Return [X, Y] of the center of cell containing provided text 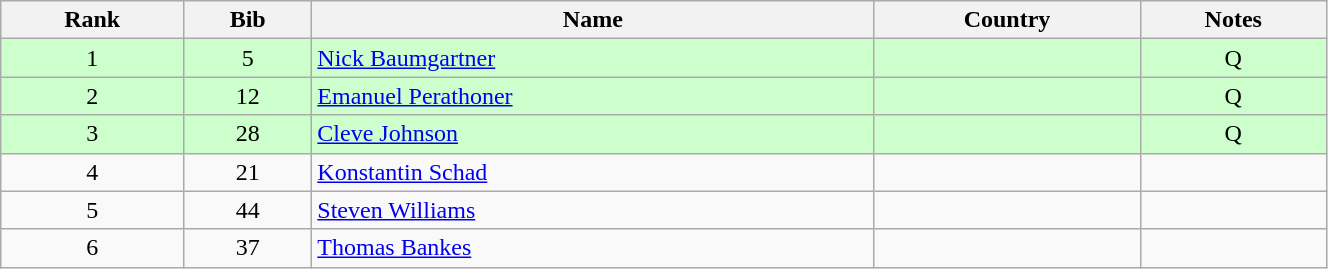
12 [248, 96]
44 [248, 210]
2 [92, 96]
Thomas Bankes [593, 248]
1 [92, 58]
Country [1007, 20]
Konstantin Schad [593, 172]
37 [248, 248]
Name [593, 20]
Bib [248, 20]
28 [248, 134]
4 [92, 172]
Notes [1233, 20]
Steven Williams [593, 210]
Cleve Johnson [593, 134]
Nick Baumgartner [593, 58]
21 [248, 172]
Rank [92, 20]
3 [92, 134]
Emanuel Perathoner [593, 96]
6 [92, 248]
